Output the (X, Y) coordinate of the center of the cell containing the given text.  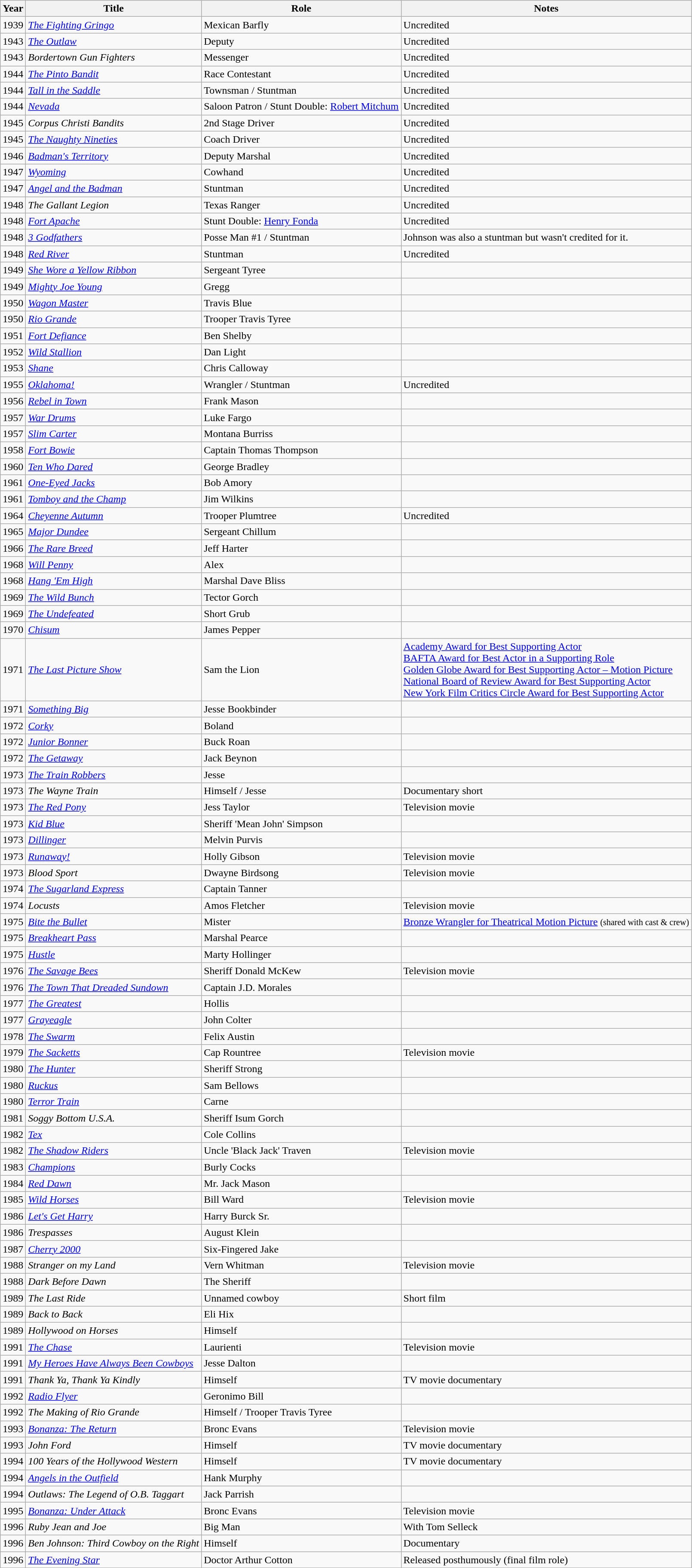
The Greatest (113, 1003)
The Wayne Train (113, 791)
Sheriff 'Mean John' Simpson (301, 824)
Cheyenne Autumn (113, 516)
Captain J.D. Morales (301, 987)
Sheriff Isum Gorch (301, 1118)
Ruckus (113, 1085)
1952 (13, 352)
100 Years of the Hollywood Western (113, 1461)
1985 (13, 1200)
Texas Ranger (301, 205)
3 Godfathers (113, 238)
Eli Hix (301, 1314)
Marshal Dave Bliss (301, 581)
Corky (113, 725)
Bite the Bullet (113, 922)
Johnson was also a stuntman but wasn't credited for it. (546, 238)
Tex (113, 1134)
Jesse Dalton (301, 1363)
Locusts (113, 905)
Tector Gorch (301, 597)
Documentary short (546, 791)
Mighty Joe Young (113, 287)
Cowhand (301, 172)
Thank Ya, Thank Ya Kindly (113, 1380)
1953 (13, 368)
The Gallant Legion (113, 205)
1946 (13, 156)
1966 (13, 548)
The Getaway (113, 758)
Back to Back (113, 1314)
Unnamed cowboy (301, 1298)
Travis Blue (301, 303)
The Outlaw (113, 41)
The Red Pony (113, 807)
2nd Stage Driver (301, 123)
Title (113, 9)
Dan Light (301, 352)
Ten Who Dared (113, 466)
Bordertown Gun Fighters (113, 58)
Chris Calloway (301, 368)
Bronze Wrangler for Theatrical Motion Picture (shared with cast & crew) (546, 922)
August Klein (301, 1232)
Red Dawn (113, 1183)
Holly Gibson (301, 856)
Blood Sport (113, 873)
War Drums (113, 417)
1978 (13, 1036)
1984 (13, 1183)
She Wore a Yellow Ribbon (113, 270)
Something Big (113, 709)
Role (301, 9)
The Pinto Bandit (113, 74)
Geronimo Bill (301, 1396)
The Sugarland Express (113, 889)
Angels in the Outfield (113, 1478)
Jesse (301, 775)
1995 (13, 1510)
Cap Rountree (301, 1053)
Wagon Master (113, 303)
Uncle 'Black Jack' Traven (301, 1151)
John Colter (301, 1020)
Messenger (301, 58)
1958 (13, 450)
Deputy Marshal (301, 156)
Major Dundee (113, 532)
Himself / Jesse (301, 791)
Mexican Barfly (301, 25)
Carne (301, 1102)
Hang 'Em High (113, 581)
Breakheart Pass (113, 938)
The Wild Bunch (113, 597)
Notes (546, 9)
Himself / Trooper Travis Tyree (301, 1412)
Runaway! (113, 856)
Badman's Territory (113, 156)
Corpus Christi Bandits (113, 123)
The Last Ride (113, 1298)
Nevada (113, 107)
Jesse Bookbinder (301, 709)
One-Eyed Jacks (113, 483)
Cole Collins (301, 1134)
1960 (13, 466)
The Town That Dreaded Sundown (113, 987)
1981 (13, 1118)
Chisum (113, 630)
Sheriff Strong (301, 1069)
Tomboy and the Champ (113, 499)
The Evening Star (113, 1559)
Hollis (301, 1003)
Coach Driver (301, 139)
Fort Defiance (113, 336)
Mr. Jack Mason (301, 1183)
Ben Johnson: Third Cowboy on the Right (113, 1543)
The Shadow Riders (113, 1151)
Jack Beynon (301, 758)
The Making of Rio Grande (113, 1412)
Soggy Bottom U.S.A. (113, 1118)
Luke Fargo (301, 417)
The Naughty Nineties (113, 139)
Captain Tanner (301, 889)
John Ford (113, 1445)
Posse Man #1 / Stuntman (301, 238)
Burly Cocks (301, 1167)
Marty Hollinger (301, 954)
1951 (13, 336)
Wild Stallion (113, 352)
Kid Blue (113, 824)
My Heroes Have Always Been Cowboys (113, 1363)
Boland (301, 725)
Tall in the Saddle (113, 90)
Saloon Patron / Stunt Double: Robert Mitchum (301, 107)
James Pepper (301, 630)
1955 (13, 385)
Hustle (113, 954)
Fort Apache (113, 221)
Sam Bellows (301, 1085)
Dillinger (113, 840)
Year (13, 9)
Outlaws: The Legend of O.B. Taggart (113, 1494)
Shane (113, 368)
Bob Amory (301, 483)
Mister (301, 922)
Ben Shelby (301, 336)
The Sacketts (113, 1053)
Ruby Jean and Joe (113, 1527)
Will Penny (113, 565)
Captain Thomas Thompson (301, 450)
Marshal Pearce (301, 938)
Stranger on my Land (113, 1265)
Deputy (301, 41)
Oklahoma! (113, 385)
Junior Bonner (113, 742)
1983 (13, 1167)
Sergeant Chillum (301, 532)
Gregg (301, 287)
George Bradley (301, 466)
Alex (301, 565)
Stunt Double: Henry Fonda (301, 221)
Dark Before Dawn (113, 1281)
Buck Roan (301, 742)
1979 (13, 1053)
Wild Horses (113, 1200)
Trooper Plumtree (301, 516)
Trooper Travis Tyree (301, 319)
Wrangler / Stuntman (301, 385)
Champions (113, 1167)
Race Contestant (301, 74)
Jeff Harter (301, 548)
Hank Murphy (301, 1478)
The Last Picture Show (113, 669)
Big Man (301, 1527)
Grayeagle (113, 1020)
Released posthumously (final film role) (546, 1559)
Jack Parrish (301, 1494)
Six-Fingered Jake (301, 1249)
Short film (546, 1298)
Terror Train (113, 1102)
Rebel in Town (113, 401)
1965 (13, 532)
Rio Grande (113, 319)
Bill Ward (301, 1200)
Documentary (546, 1543)
Amos Fletcher (301, 905)
Let's Get Harry (113, 1216)
Frank Mason (301, 401)
Dwayne Birdsong (301, 873)
The Savage Bees (113, 971)
The Fighting Gringo (113, 25)
Vern Whitman (301, 1265)
Bonanza: Under Attack (113, 1510)
Felix Austin (301, 1036)
Slim Carter (113, 434)
Doctor Arthur Cotton (301, 1559)
The Chase (113, 1347)
With Tom Selleck (546, 1527)
Trespasses (113, 1232)
Montana Burriss (301, 434)
The Hunter (113, 1069)
The Train Robbers (113, 775)
Laurienti (301, 1347)
Fort Bowie (113, 450)
Angel and the Badman (113, 188)
Melvin Purvis (301, 840)
Radio Flyer (113, 1396)
Sam the Lion (301, 669)
1964 (13, 516)
Bonanza: The Return (113, 1429)
Cherry 2000 (113, 1249)
The Swarm (113, 1036)
Wyoming (113, 172)
Jim Wilkins (301, 499)
Short Grub (301, 614)
1987 (13, 1249)
The Sheriff (301, 1281)
Hollywood on Horses (113, 1331)
Red River (113, 254)
Harry Burck Sr. (301, 1216)
1956 (13, 401)
The Undefeated (113, 614)
Sergeant Tyree (301, 270)
Sheriff Donald McKew (301, 971)
1939 (13, 25)
Jess Taylor (301, 807)
The Rare Breed (113, 548)
1970 (13, 630)
Townsman / Stuntman (301, 90)
